Detect which cell encompasses the target text, then output its (X, Y) center coordinate. 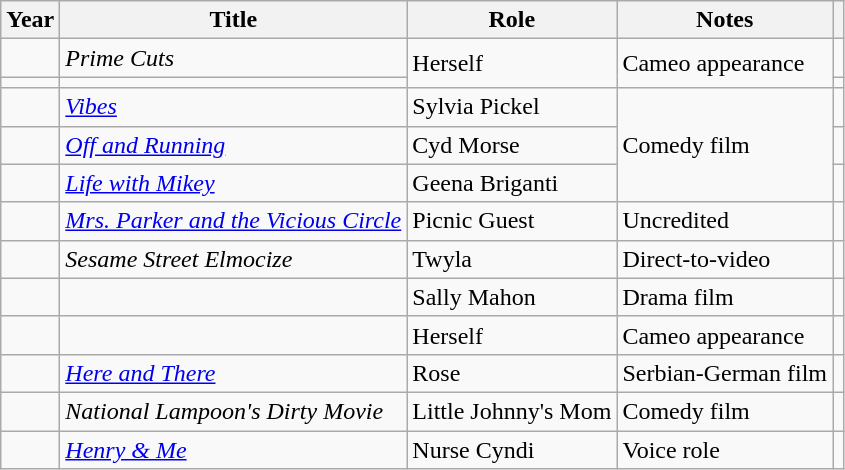
Picnic Guest (512, 221)
Geena Briganti (512, 183)
Henry & Me (234, 449)
Vibes (234, 107)
National Lampoon's Dirty Movie (234, 411)
Drama film (725, 297)
Role (512, 20)
Little Johnny's Mom (512, 411)
Uncredited (725, 221)
Prime Cuts (234, 58)
Voice role (725, 449)
Here and There (234, 373)
Cyd Morse (512, 145)
Rose (512, 373)
Serbian-German film (725, 373)
Direct-to-video (725, 259)
Sally Mahon (512, 297)
Twyla (512, 259)
Off and Running (234, 145)
Title (234, 20)
Nurse Cyndi (512, 449)
Sesame Street Elmocize (234, 259)
Notes (725, 20)
Mrs. Parker and the Vicious Circle (234, 221)
Life with Mikey (234, 183)
Sylvia Pickel (512, 107)
Year (30, 20)
